Output the [X, Y] coordinate of the center of the cell containing the given text.  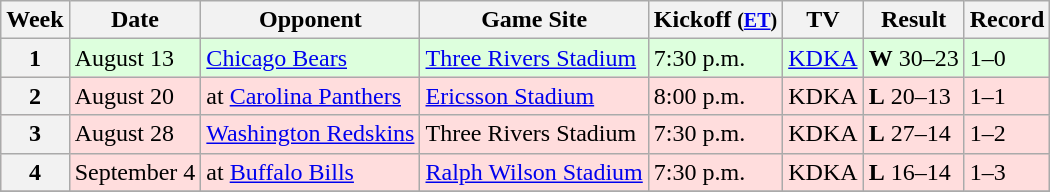
Result [914, 20]
L 27–14 [914, 134]
1–0 [1007, 58]
1 [35, 58]
1–2 [1007, 134]
Record [1007, 20]
1–3 [1007, 172]
8:00 p.m. [715, 96]
L 16–14 [914, 172]
Kickoff (ET) [715, 20]
August 20 [135, 96]
3 [35, 134]
Game Site [534, 20]
Week [35, 20]
L 20–13 [914, 96]
Chicago Bears [310, 58]
TV [823, 20]
Ralph Wilson Stadium [534, 172]
August 13 [135, 58]
4 [35, 172]
W 30–23 [914, 58]
1–1 [1007, 96]
Ericsson Stadium [534, 96]
August 28 [135, 134]
at Carolina Panthers [310, 96]
Date [135, 20]
Opponent [310, 20]
at Buffalo Bills [310, 172]
2 [35, 96]
Washington Redskins [310, 134]
September 4 [135, 172]
